Identify which cell holds the provided text, then report its (x, y) central coordinate. 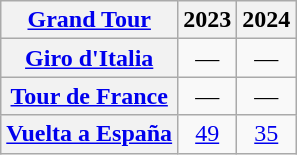
35 (266, 134)
Vuelta a España (90, 134)
Giro d'Italia (90, 58)
2023 (208, 20)
Grand Tour (90, 20)
49 (208, 134)
2024 (266, 20)
Tour de France (90, 96)
